Output the (X, Y) coordinate of the center of the cell containing the given text.  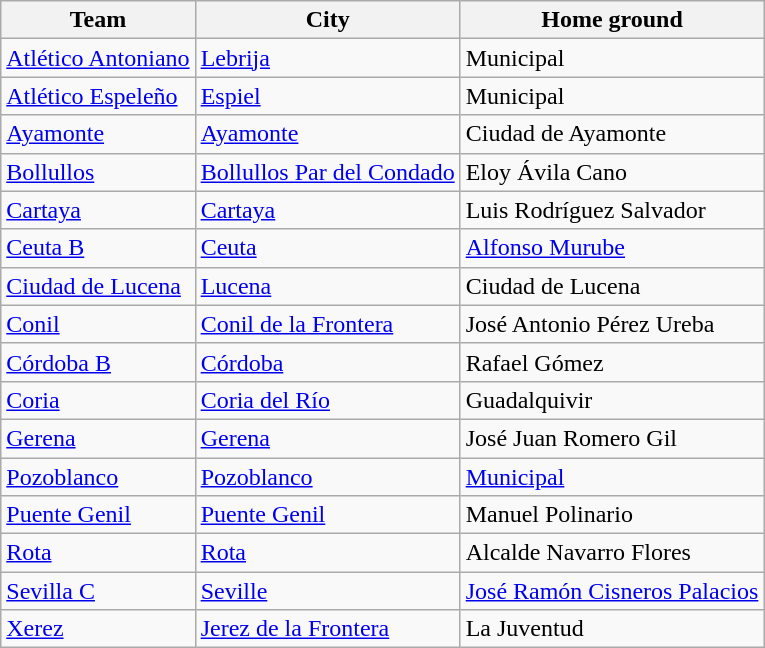
Conil de la Frontera (328, 324)
Atlético Espeleño (98, 96)
Guadalquivir (612, 400)
Ceuta B (98, 248)
Lebrija (328, 58)
Alfonso Murube (612, 248)
Atlético Antoniano (98, 58)
Bollullos (98, 172)
Seville (328, 591)
Team (98, 20)
Home ground (612, 20)
José Ramón Cisneros Palacios (612, 591)
José Juan Romero Gil (612, 438)
Xerez (98, 629)
Espiel (328, 96)
La Juventud (612, 629)
Eloy Ávila Cano (612, 172)
Coria (98, 400)
Córdoba (328, 362)
Alcalde Navarro Flores (612, 553)
Jerez de la Frontera (328, 629)
Bollullos Par del Condado (328, 172)
Lucena (328, 286)
Córdoba B (98, 362)
Ceuta (328, 248)
Rafael Gómez (612, 362)
Manuel Polinario (612, 515)
Luis Rodríguez Salvador (612, 210)
Ciudad de Ayamonte (612, 134)
Coria del Río (328, 400)
City (328, 20)
Conil (98, 324)
José Antonio Pérez Ureba (612, 324)
Sevilla C (98, 591)
